Extract the (X, Y) coordinate from the center of the cell holding the provided text.  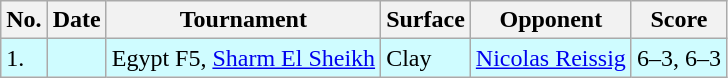
No. (24, 20)
Egypt F5, Sharm El Sheikh (243, 58)
Date (76, 20)
1. (24, 58)
Tournament (243, 20)
Score (678, 20)
Opponent (550, 20)
Nicolas Reissig (550, 58)
6–3, 6–3 (678, 58)
Clay (426, 58)
Surface (426, 20)
